Pinpoint the cell where the given text exists, returning its [x, y] midpoint coordinate. 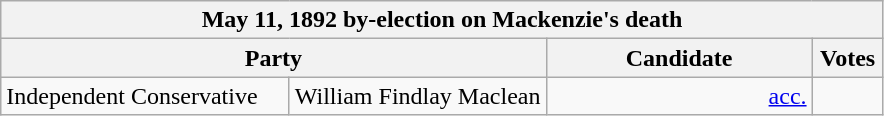
acc. [679, 96]
Candidate [679, 58]
Party [274, 58]
May 11, 1892 by-election on Mackenzie's death [442, 20]
Votes [848, 58]
William Findlay Maclean [418, 96]
Independent Conservative [146, 96]
